Determine the [X, Y] coordinate at the center of the cell enclosing the given text.  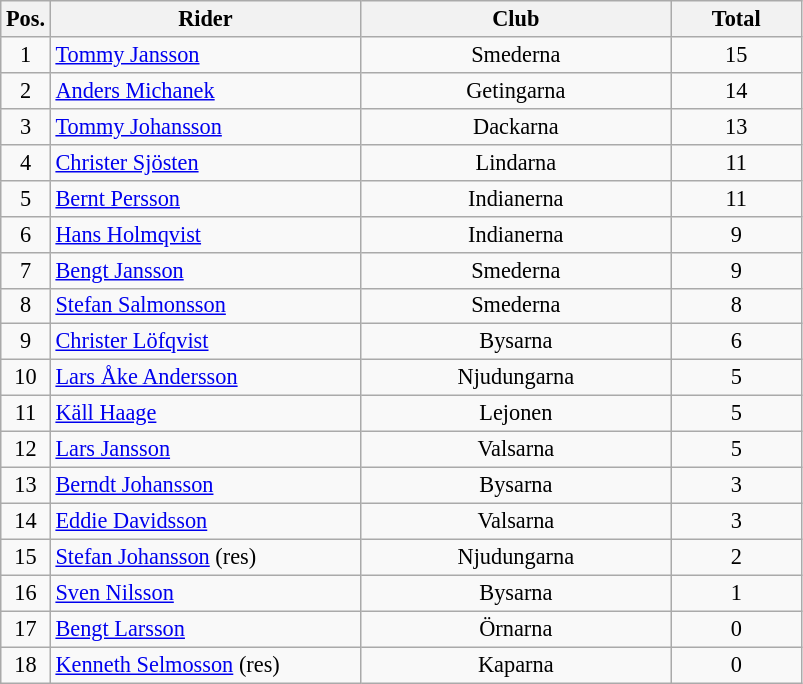
Total [736, 19]
18 [26, 665]
16 [26, 593]
Anders Michanek [205, 90]
Rider [205, 19]
17 [26, 629]
10 [26, 378]
Stefan Salmonsson [205, 306]
4 [26, 162]
Dackarna [516, 126]
Lindarna [516, 162]
Bengt Larsson [205, 629]
12 [26, 450]
Sven Nilsson [205, 593]
Kenneth Selmosson (res) [205, 665]
Bengt Jansson [205, 270]
Lars Jansson [205, 450]
Berndt Johansson [205, 485]
Stefan Johansson (res) [205, 557]
Christer Löfqvist [205, 342]
Lars Åke Andersson [205, 378]
Bernt Persson [205, 198]
Örnarna [516, 629]
Pos. [26, 19]
Kaparna [516, 665]
Tommy Johansson [205, 126]
Käll Haage [205, 414]
7 [26, 270]
Tommy Jansson [205, 55]
Hans Holmqvist [205, 234]
Club [516, 19]
Getingarna [516, 90]
Lejonen [516, 414]
Christer Sjösten [205, 162]
Eddie Davidsson [205, 521]
